Output the (x, y) coordinate of the center of the cell containing the given text.  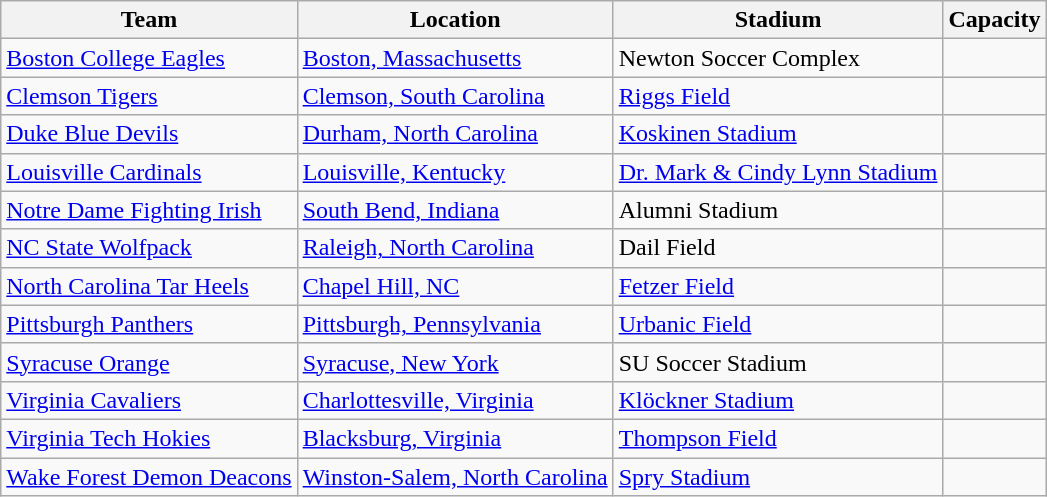
Syracuse, New York (455, 362)
Riggs Field (778, 96)
Stadium (778, 20)
Alumni Stadium (778, 210)
Pittsburgh, Pennsylvania (455, 324)
Raleigh, North Carolina (455, 248)
Syracuse Orange (149, 362)
Chapel Hill, NC (455, 286)
Thompson Field (778, 438)
Charlottesville, Virginia (455, 400)
Dail Field (778, 248)
Location (455, 20)
Team (149, 20)
Dr. Mark & Cindy Lynn Stadium (778, 172)
North Carolina Tar Heels (149, 286)
Boston, Massachusetts (455, 58)
Boston College Eagles (149, 58)
Clemson, South Carolina (455, 96)
Pittsburgh Panthers (149, 324)
South Bend, Indiana (455, 210)
SU Soccer Stadium (778, 362)
NC State Wolfpack (149, 248)
Louisville, Kentucky (455, 172)
Clemson Tigers (149, 96)
Winston-Salem, North Carolina (455, 477)
Blacksburg, Virginia (455, 438)
Capacity (994, 20)
Klöckner Stadium (778, 400)
Wake Forest Demon Deacons (149, 477)
Notre Dame Fighting Irish (149, 210)
Spry Stadium (778, 477)
Koskinen Stadium (778, 134)
Newton Soccer Complex (778, 58)
Louisville Cardinals (149, 172)
Duke Blue Devils (149, 134)
Urbanic Field (778, 324)
Virginia Tech Hokies (149, 438)
Fetzer Field (778, 286)
Virginia Cavaliers (149, 400)
Durham, North Carolina (455, 134)
